Find where the given text appears and provide that cell's center as (X, Y) coordinate. 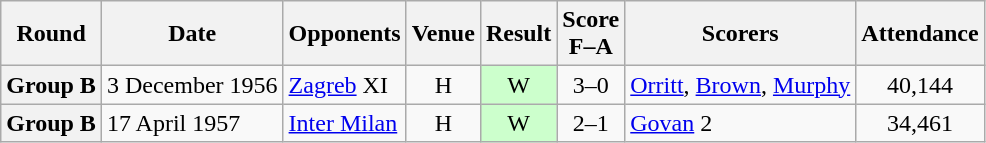
3–0 (591, 85)
Govan 2 (740, 123)
Opponents (344, 34)
Scorers (740, 34)
Date (192, 34)
40,144 (920, 85)
Venue (443, 34)
Zagreb XI (344, 85)
17 April 1957 (192, 123)
Orritt, Brown, Murphy (740, 85)
34,461 (920, 123)
Attendance (920, 34)
Inter Milan (344, 123)
3 December 1956 (192, 85)
Result (518, 34)
ScoreF–A (591, 34)
2–1 (591, 123)
Round (52, 34)
